Identify which cell holds the provided text, then report its (x, y) central coordinate. 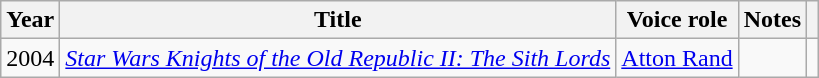
2004 (30, 58)
Atton Rand (677, 58)
Year (30, 20)
Voice role (677, 20)
Title (338, 20)
Star Wars Knights of the Old Republic II: The Sith Lords (338, 58)
Notes (772, 20)
